Output the [x, y] coordinate of the center of the cell containing the given text.  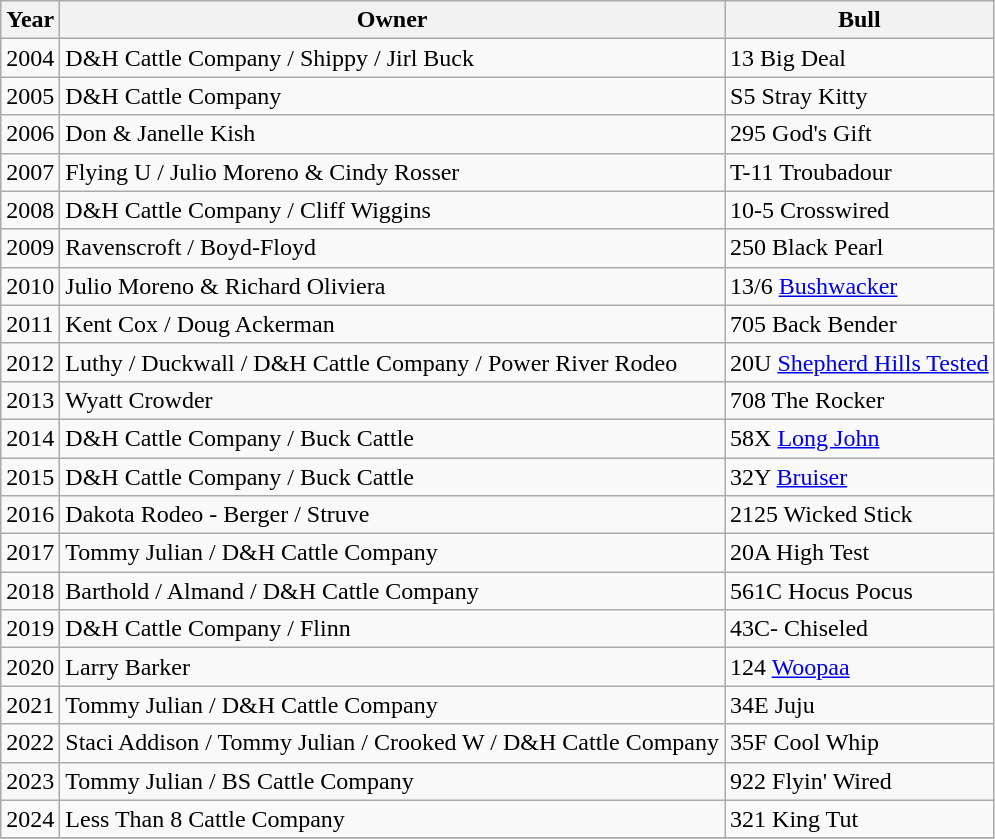
Don & Janelle Kish [392, 134]
D&H Cattle Company / Flinn [392, 629]
2015 [30, 477]
Larry Barker [392, 667]
124 Woopaa [860, 667]
Barthold / Almand / D&H Cattle Company [392, 591]
20U Shepherd Hills Tested [860, 362]
2011 [30, 324]
295 God's Gift [860, 134]
2010 [30, 286]
35F Cool Whip [860, 743]
32Y Bruiser [860, 477]
2014 [30, 438]
13 Big Deal [860, 58]
250 Black Pearl [860, 248]
2020 [30, 667]
Wyatt Crowder [392, 400]
Flying U / Julio Moreno & Cindy Rosser [392, 172]
922 Flyin' Wired [860, 781]
43C- Chiseled [860, 629]
705 Back Bender [860, 324]
2009 [30, 248]
2006 [30, 134]
Year [30, 20]
Luthy / Duckwall / D&H Cattle Company / Power River Rodeo [392, 362]
D&H Cattle Company / Shippy / Jirl Buck [392, 58]
58X Long John [860, 438]
2004 [30, 58]
Owner [392, 20]
2023 [30, 781]
2019 [30, 629]
Julio Moreno & Richard Oliviera [392, 286]
Less Than 8 Cattle Company [392, 819]
2007 [30, 172]
Staci Addison / Tommy Julian / Crooked W / D&H Cattle Company [392, 743]
Kent Cox / Doug Ackerman [392, 324]
34E Juju [860, 705]
T-11 Troubadour [860, 172]
20A High Test [860, 553]
2013 [30, 400]
561C Hocus Pocus [860, 591]
2024 [30, 819]
2022 [30, 743]
708 The Rocker [860, 400]
2005 [30, 96]
D&H Cattle Company [392, 96]
2021 [30, 705]
2012 [30, 362]
2125 Wicked Stick [860, 515]
Ravenscroft / Boyd-Floyd [392, 248]
2008 [30, 210]
Bull [860, 20]
Tommy Julian / BS Cattle Company [392, 781]
321 King Tut [860, 819]
2018 [30, 591]
13/6 Bushwacker [860, 286]
D&H Cattle Company / Cliff Wiggins [392, 210]
S5 Stray Kitty [860, 96]
10-5 Crosswired [860, 210]
Dakota Rodeo - Berger / Struve [392, 515]
2016 [30, 515]
2017 [30, 553]
